Locate the cell with the specified text and output its (x, y) center coordinate. 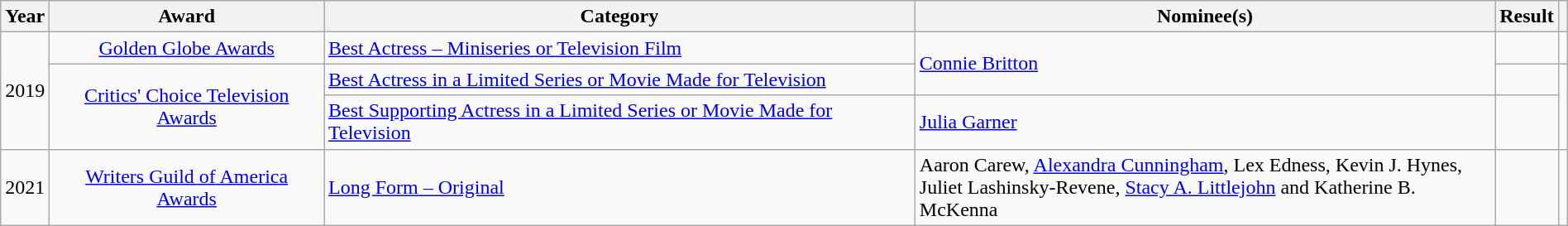
Result (1527, 17)
Writers Guild of America Awards (187, 187)
2021 (25, 187)
Year (25, 17)
Golden Globe Awards (187, 48)
Category (620, 17)
Long Form – Original (620, 187)
Nominee(s) (1204, 17)
Best Supporting Actress in a Limited Series or Movie Made for Television (620, 123)
Aaron Carew, Alexandra Cunningham, Lex Edness, Kevin J. Hynes,Juliet Lashinsky-Revene, Stacy A. Littlejohn and Katherine B. McKenna (1204, 187)
Best Actress in a Limited Series or Movie Made for Television (620, 79)
Connie Britton (1204, 64)
Award (187, 17)
Critics' Choice Television Awards (187, 106)
2019 (25, 91)
Julia Garner (1204, 123)
Best Actress – Miniseries or Television Film (620, 48)
